Capture the cell that displays the provided text and extract its (X, Y) central coordinate. 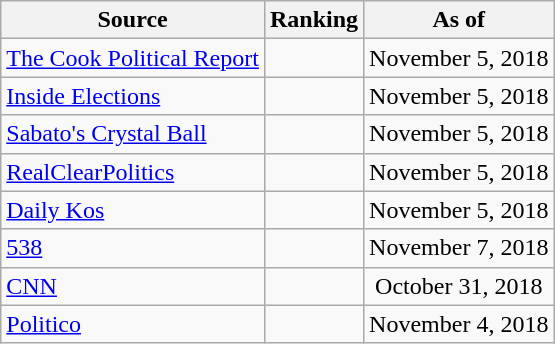
Sabato's Crystal Ball (133, 134)
October 31, 2018 (459, 286)
Source (133, 20)
Inside Elections (133, 96)
RealClearPolitics (133, 172)
November 4, 2018 (459, 324)
538 (133, 248)
CNN (133, 286)
The Cook Political Report (133, 58)
Ranking (314, 20)
November 7, 2018 (459, 248)
As of (459, 20)
Politico (133, 324)
Daily Kos (133, 210)
